Locate the cell with the specified text and output its [x, y] center coordinate. 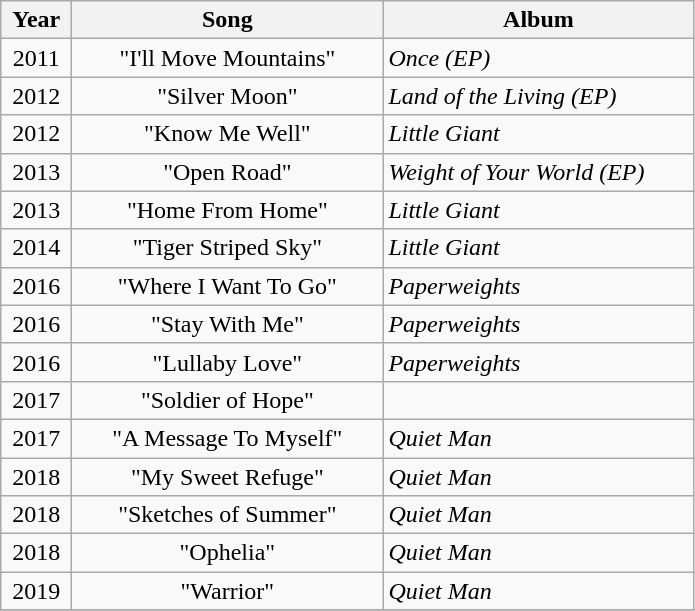
Weight of Your World (EP) [538, 172]
2014 [36, 248]
"Open Road" [228, 172]
Once (EP) [538, 58]
"Sketches of Summer" [228, 515]
Year [36, 20]
Song [228, 20]
Album [538, 20]
"Ophelia" [228, 553]
2019 [36, 591]
"Home From Home" [228, 210]
"Warrior" [228, 591]
Land of the Living (EP) [538, 96]
"Where I Want To Go" [228, 286]
"Lullaby Love" [228, 362]
"My Sweet Refuge" [228, 477]
2011 [36, 58]
"I'll Move Mountains" [228, 58]
"Soldier of Hope" [228, 400]
"Tiger Striped Sky" [228, 248]
"Know Me Well" [228, 134]
"A Message To Myself" [228, 438]
"Stay With Me" [228, 324]
"Silver Moon" [228, 96]
